Determine the [x, y] coordinate at the center of the cell enclosing the given text.  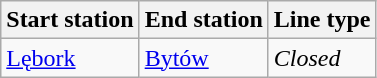
End station [204, 20]
Start station [70, 20]
Bytów [204, 58]
Lębork [70, 58]
Closed [322, 58]
Line type [322, 20]
